Return (x, y) of the center of cell containing provided text 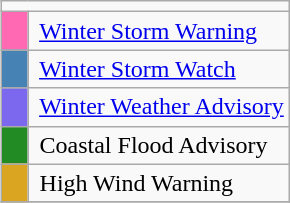
High Wind Warning (158, 183)
Winter Weather Advisory (158, 107)
Winter Storm Warning (158, 31)
Coastal Flood Advisory (158, 145)
Winter Storm Watch (158, 69)
